Scan for the cell matching the given text and deliver its (X, Y) coordinate at center. 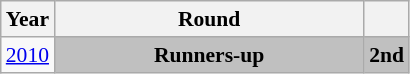
2010 (28, 55)
Round (209, 19)
2nd (386, 55)
Year (28, 19)
Runners-up (209, 55)
